Locate the cell with the specified text and output its [X, Y] center coordinate. 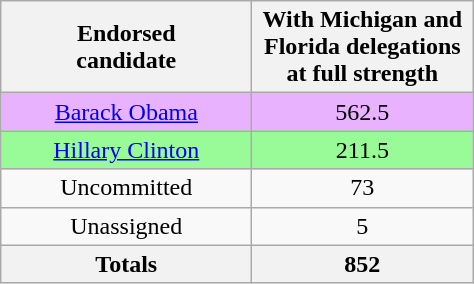
Endorsedcandidate [126, 47]
Hillary Clinton [126, 150]
211.5 [362, 150]
Uncommitted [126, 188]
5 [362, 226]
Unassigned [126, 226]
852 [362, 264]
With Michigan and Florida delegations at full strength [362, 47]
Totals [126, 264]
73 [362, 188]
Barack Obama [126, 112]
562.5 [362, 112]
